Return (X, Y) of the center of cell containing provided text 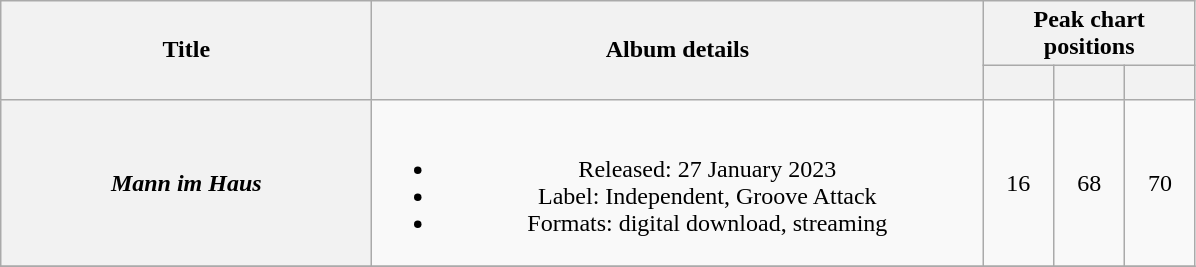
Album details (678, 50)
Peak chart positions (1090, 34)
70 (1160, 182)
Mann im Haus (186, 182)
16 (1018, 182)
Released: 27 January 2023Label: Independent, Groove AttackFormats: digital download, streaming (678, 182)
Title (186, 50)
68 (1090, 182)
